Extract the (X, Y) coordinate from the center of the cell holding the provided text.  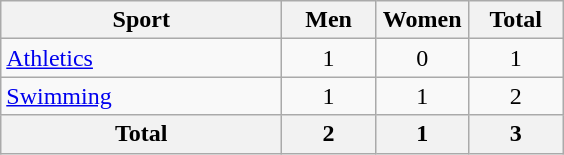
0 (422, 58)
Women (422, 20)
Sport (142, 20)
Swimming (142, 96)
Men (329, 20)
3 (516, 134)
Athletics (142, 58)
